From the cell containing the given text, extract its center point as (X, Y) coordinate. 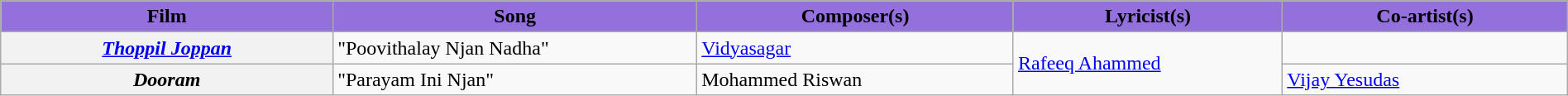
Rafeeq Ahammed (1148, 64)
Vijay Yesudas (1425, 79)
Composer(s) (855, 17)
"Poovithalay Njan Nadha" (515, 48)
Co-artist(s) (1425, 17)
Thoppil Joppan (167, 48)
Mohammed Riswan (855, 79)
Song (515, 17)
Film (167, 17)
"Parayam Ini Njan" (515, 79)
Dooram (167, 79)
Lyricist(s) (1148, 17)
Vidyasagar (855, 48)
